Search for the cell housing the specified text and yield its [x, y] center coordinate. 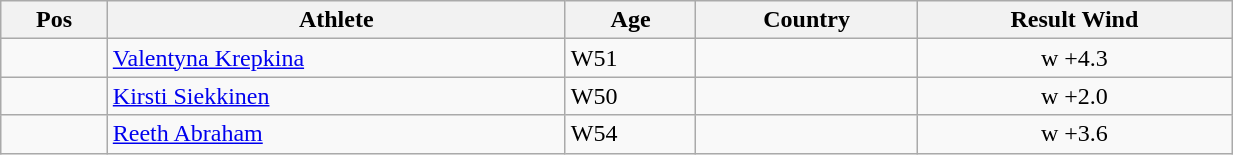
Athlete [336, 20]
Result Wind [1074, 20]
Age [630, 20]
Country [806, 20]
W51 [630, 58]
w +3.6 [1074, 134]
Valentyna Krepkina [336, 58]
Reeth Abraham [336, 134]
Kirsti Siekkinen [336, 96]
W50 [630, 96]
Pos [54, 20]
w +2.0 [1074, 96]
w +4.3 [1074, 58]
W54 [630, 134]
